Search for the cell housing the specified text and yield its [x, y] center coordinate. 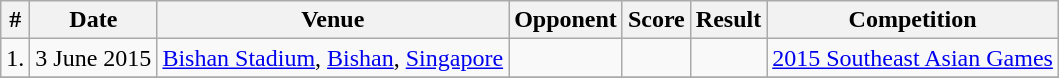
Opponent [566, 20]
Date [94, 20]
Venue [333, 20]
2015 Southeast Asian Games [913, 58]
Competition [913, 20]
1. [16, 58]
Result [728, 20]
Bishan Stadium, Bishan, Singapore [333, 58]
3 June 2015 [94, 58]
# [16, 20]
Score [656, 20]
